Determine the (x, y) coordinate at the center of the cell enclosing the given text.  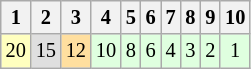
15 (46, 51)
20 (16, 51)
5 (131, 17)
12 (76, 51)
9 (210, 17)
7 (171, 17)
